Determine the (x, y) coordinate at the center of the cell enclosing the given text.  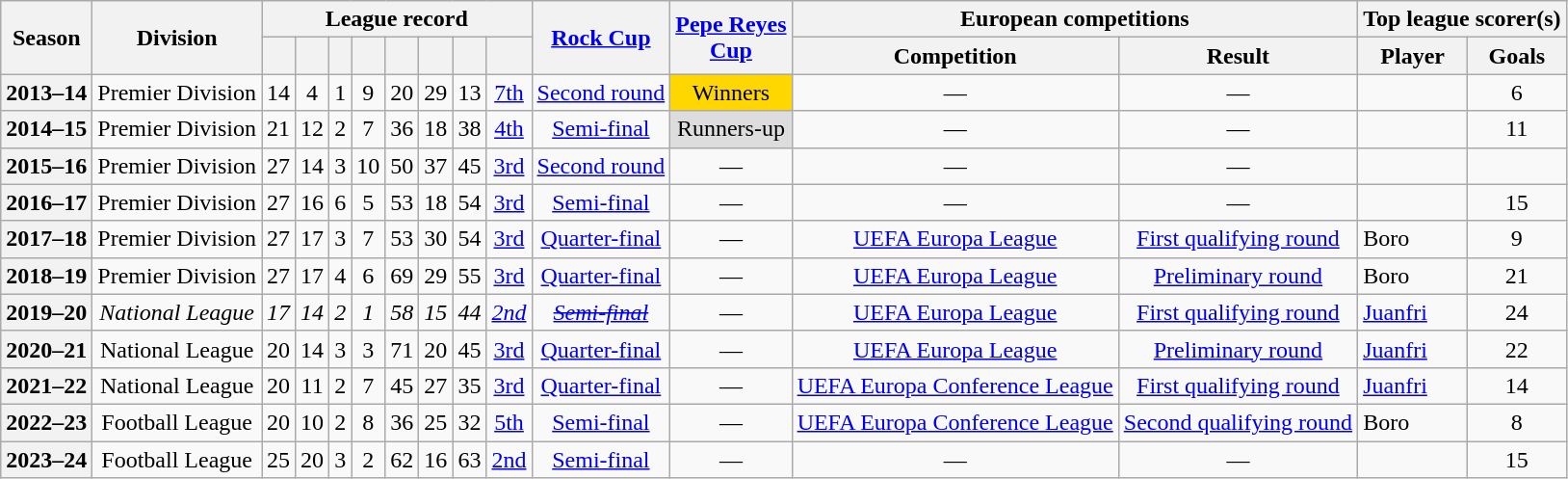
71 (403, 349)
Result (1238, 56)
5th (509, 422)
44 (470, 312)
38 (470, 129)
2020–21 (46, 349)
13 (470, 93)
55 (470, 276)
22 (1517, 349)
Season (46, 38)
Second qualifying round (1238, 422)
7th (509, 93)
2019–20 (46, 312)
62 (403, 460)
Division (177, 38)
European competitions (1075, 19)
League record (397, 19)
Pepe ReyesCup (731, 38)
24 (1517, 312)
2016–17 (46, 202)
Winners (731, 93)
2013–14 (46, 93)
12 (312, 129)
5 (368, 202)
2022–23 (46, 422)
4th (509, 129)
Top league scorer(s) (1462, 19)
Runners-up (731, 129)
Player (1413, 56)
Competition (955, 56)
37 (435, 166)
35 (470, 386)
2018–19 (46, 276)
2023–24 (46, 460)
69 (403, 276)
Rock Cup (601, 38)
2015–16 (46, 166)
63 (470, 460)
32 (470, 422)
Goals (1517, 56)
2021–22 (46, 386)
58 (403, 312)
50 (403, 166)
2014–15 (46, 129)
30 (435, 239)
2017–18 (46, 239)
